Capture the cell that displays the provided text and extract its [x, y] central coordinate. 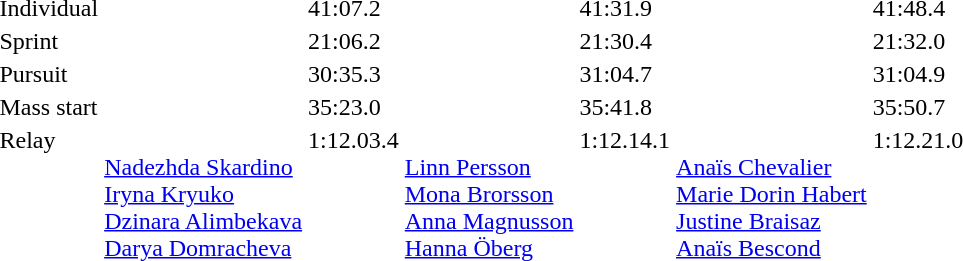
35:23.0 [354, 107]
31:04.7 [625, 74]
21:30.4 [625, 41]
35:41.8 [625, 107]
30:35.3 [354, 74]
21:06.2 [354, 41]
